Extract the (X, Y) coordinate from the center of the cell holding the provided text.  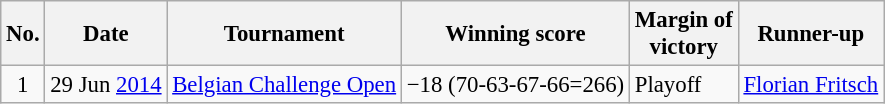
Belgian Challenge Open (284, 85)
Winning score (515, 34)
Florian Fritsch (810, 85)
Runner-up (810, 34)
Playoff (684, 85)
Tournament (284, 34)
1 (23, 85)
No. (23, 34)
Date (106, 34)
29 Jun 2014 (106, 85)
−18 (70-63-67-66=266) (515, 85)
Margin ofvictory (684, 34)
